Extract the (x, y) coordinate from the center of the cell holding the provided text.  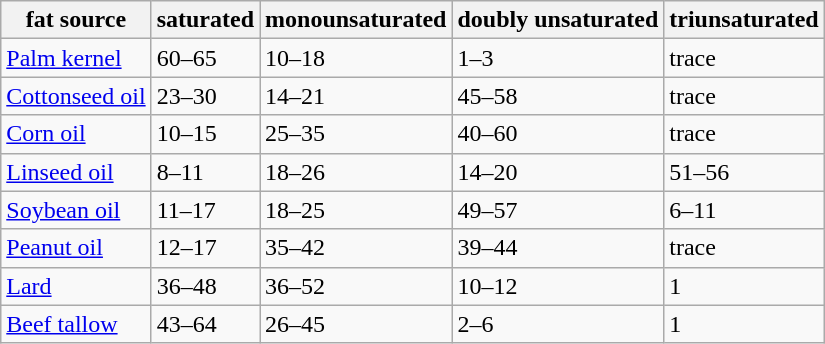
35–42 (356, 248)
10–12 (558, 286)
26–45 (356, 324)
10–18 (356, 58)
25–35 (356, 134)
14–21 (356, 96)
Palm kernel (76, 58)
6–11 (744, 210)
Beef tallow (76, 324)
Corn oil (76, 134)
triunsaturated (744, 20)
Linseed oil (76, 172)
49–57 (558, 210)
18–25 (356, 210)
14–20 (558, 172)
23–30 (205, 96)
1–3 (558, 58)
60–65 (205, 58)
40–60 (558, 134)
36–52 (356, 286)
45–58 (558, 96)
11–17 (205, 210)
51–56 (744, 172)
39–44 (558, 248)
Lard (76, 286)
43–64 (205, 324)
36–48 (205, 286)
12–17 (205, 248)
monounsaturated (356, 20)
2–6 (558, 324)
18–26 (356, 172)
Cottonseed oil (76, 96)
fat source (76, 20)
8–11 (205, 172)
doubly unsaturated (558, 20)
Peanut oil (76, 248)
10–15 (205, 134)
saturated (205, 20)
Soybean oil (76, 210)
